Determine the [x, y] coordinate at the center of the cell enclosing the given text.  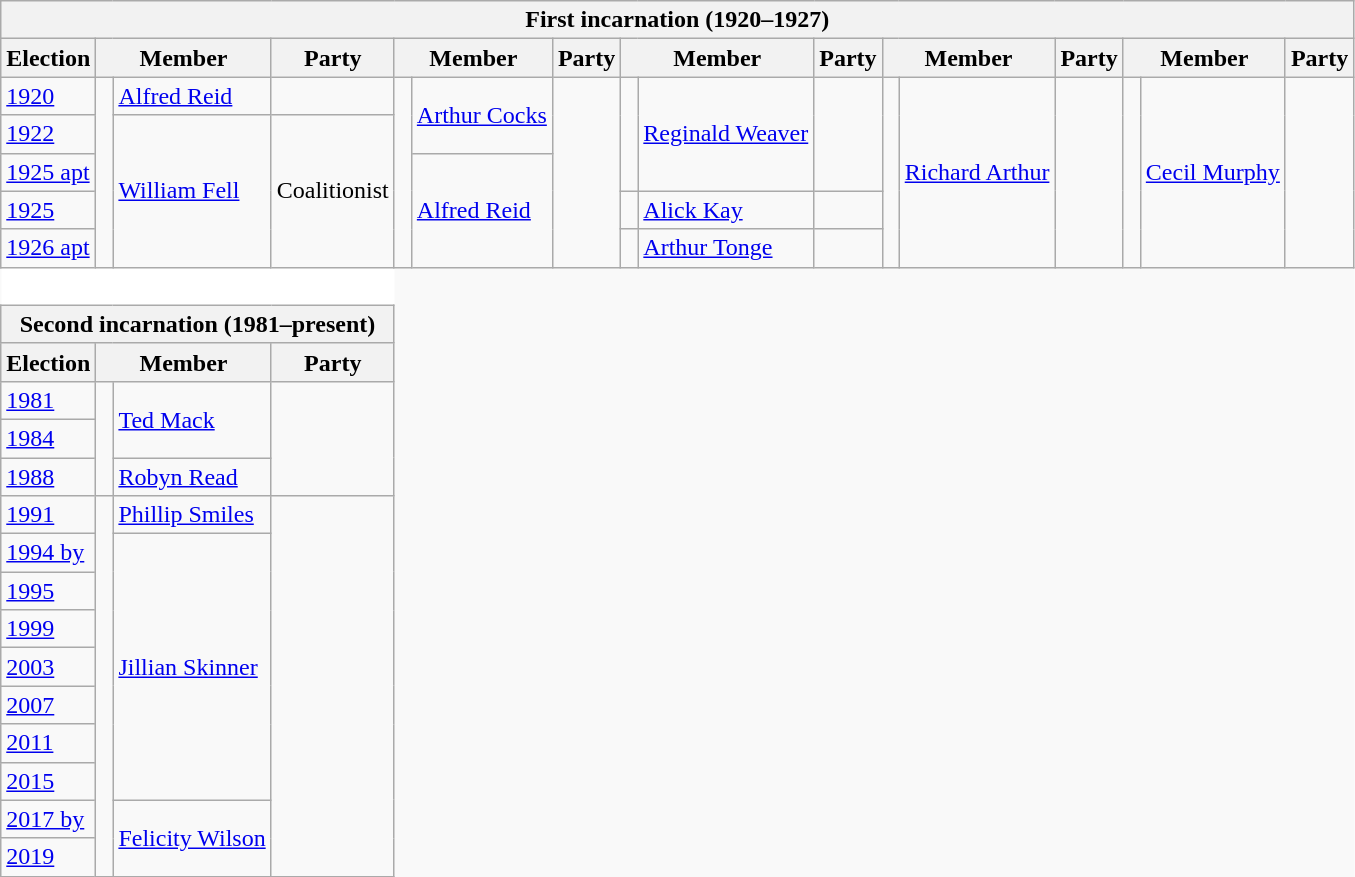
1984 [48, 438]
Coalitionist [332, 191]
2017 by [48, 819]
1981 [48, 400]
Reginald Weaver [726, 134]
1988 [48, 477]
2003 [48, 667]
1922 [48, 134]
1920 [48, 96]
Second incarnation (1981–present) [198, 324]
1991 [48, 515]
1999 [48, 629]
1925 [48, 210]
1995 [48, 591]
First incarnation (1920–1927) [678, 20]
Ted Mack [192, 419]
Richard Arthur [977, 172]
2007 [48, 705]
Arthur Cocks [482, 115]
1926 apt [48, 248]
Cecil Murphy [1212, 172]
Arthur Tonge [726, 248]
Robyn Read [192, 477]
Phillip Smiles [192, 515]
1994 by [48, 553]
2019 [48, 857]
1925 apt [48, 172]
Felicity Wilson [192, 838]
2011 [48, 743]
Jillian Skinner [192, 667]
2015 [48, 781]
William Fell [192, 191]
Alick Kay [726, 210]
